Return the (x, y) coordinate for the center point of the cell that contains the specified text.  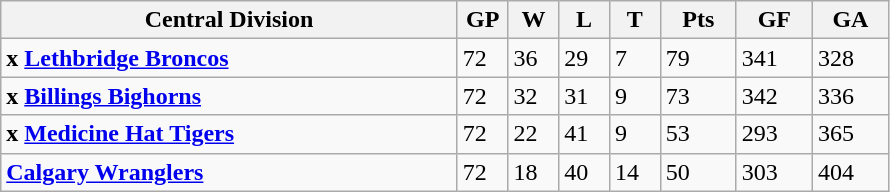
GF (774, 20)
404 (850, 172)
L (584, 20)
50 (698, 172)
14 (634, 172)
Calgary Wranglers (230, 172)
Central Division (230, 20)
328 (850, 58)
29 (584, 58)
293 (774, 134)
31 (584, 96)
365 (850, 134)
342 (774, 96)
GA (850, 20)
22 (534, 134)
T (634, 20)
303 (774, 172)
W (534, 20)
53 (698, 134)
40 (584, 172)
x Billings Bighorns (230, 96)
x Lethbridge Broncos (230, 58)
18 (534, 172)
341 (774, 58)
x Medicine Hat Tigers (230, 134)
Pts (698, 20)
73 (698, 96)
32 (534, 96)
336 (850, 96)
36 (534, 58)
GP (482, 20)
41 (584, 134)
79 (698, 58)
7 (634, 58)
